Extract the (x, y) coordinate from the center of the cell holding the provided text.  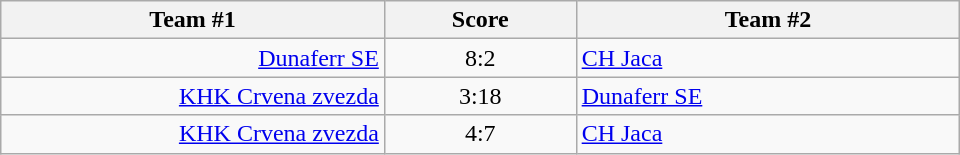
4:7 (480, 134)
8:2 (480, 58)
Team #1 (193, 20)
Team #2 (768, 20)
Score (480, 20)
3:18 (480, 96)
